Determine the (x, y) coordinate at the center of the cell enclosing the given text.  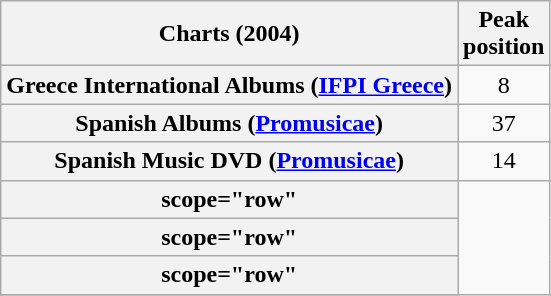
Spanish Albums (Promusicae) (230, 123)
Charts (2004) (230, 34)
8 (504, 85)
14 (504, 161)
Greece International Albums (IFPI Greece) (230, 85)
37 (504, 123)
Spanish Music DVD (Promusicae) (230, 161)
Peakposition (504, 34)
